Output the (x, y) coordinate of the center of the cell containing the given text.  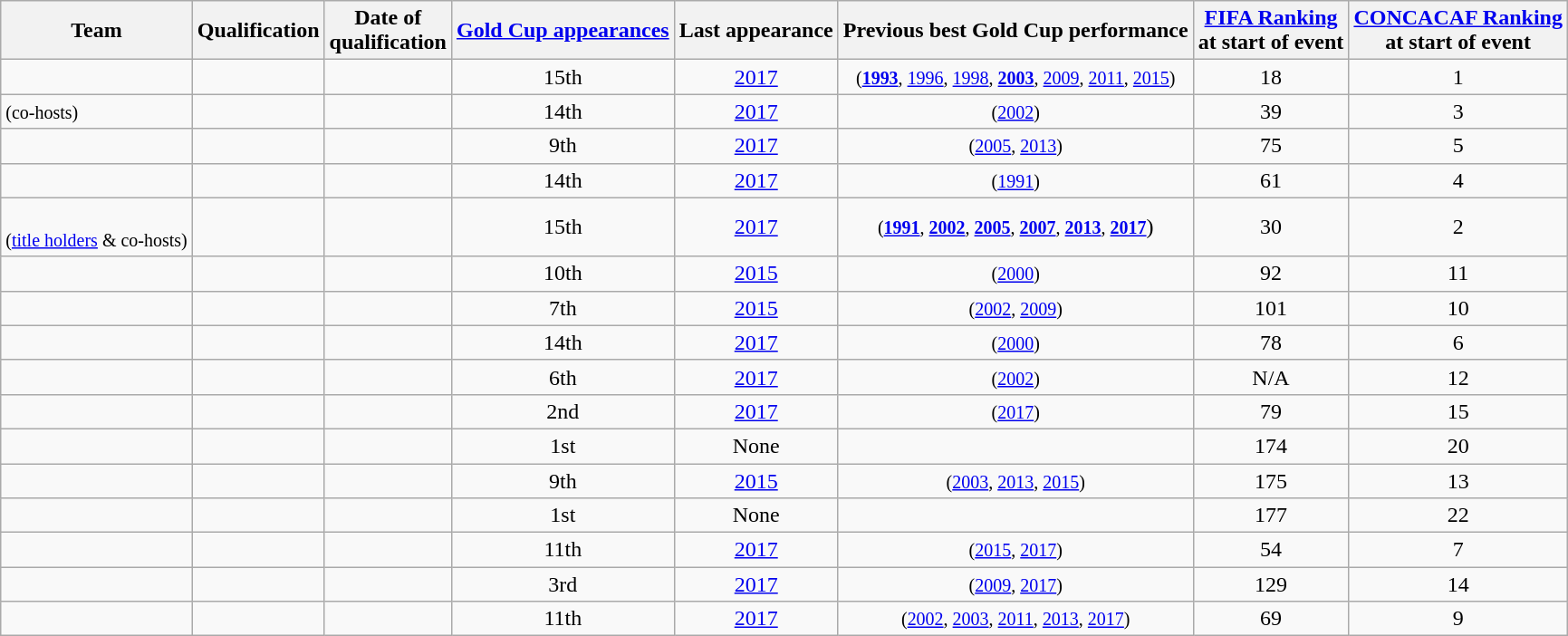
Previous best Gold Cup performance (1015, 31)
FIFA Rankingat start of event (1271, 31)
(2009, 2017) (1015, 584)
13 (1458, 481)
2nd (563, 411)
22 (1458, 516)
N/A (1271, 377)
177 (1271, 516)
(title holders & co-hosts) (97, 226)
61 (1271, 180)
175 (1271, 481)
(co-hosts) (97, 111)
(2005, 2013) (1015, 146)
Date ofqualification (388, 31)
69 (1271, 619)
3 (1458, 111)
14 (1458, 584)
(2017) (1015, 411)
75 (1271, 146)
1 (1458, 77)
2 (1458, 226)
12 (1458, 377)
30 (1271, 226)
78 (1271, 342)
Last appearance (755, 31)
54 (1271, 550)
Team (97, 31)
3rd (563, 584)
39 (1271, 111)
4 (1458, 180)
(2002, 2003, 2011, 2013, 2017) (1015, 619)
79 (1271, 411)
10th (563, 274)
(1991, 2002, 2005, 2007, 2013, 2017) (1015, 226)
7 (1458, 550)
92 (1271, 274)
10 (1458, 308)
129 (1271, 584)
6th (563, 377)
(2015, 2017) (1015, 550)
101 (1271, 308)
Gold Cup appearances (563, 31)
(2002, 2009) (1015, 308)
(1991) (1015, 180)
CONCACAF Rankingat start of event (1458, 31)
18 (1271, 77)
15 (1458, 411)
20 (1458, 446)
174 (1271, 446)
6 (1458, 342)
11 (1458, 274)
7th (563, 308)
Qualification (258, 31)
9 (1458, 619)
(1993, 1996, 1998, 2003, 2009, 2011, 2015) (1015, 77)
5 (1458, 146)
(2003, 2013, 2015) (1015, 481)
